Determine the [X, Y] coordinate at the center of the cell enclosing the given text.  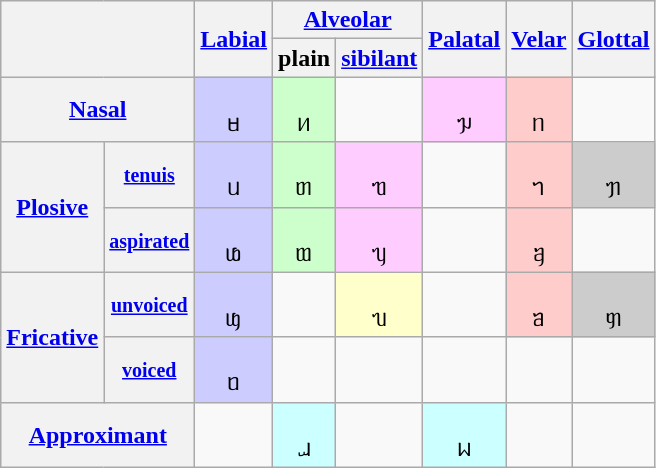
ᥝ [234, 370]
aspirated [150, 240]
ᥜ [234, 304]
sibilant [380, 58]
ᥙ [234, 174]
ᥘ [304, 434]
ᥭ [464, 110]
Nasal [98, 110]
Labial [234, 39]
ᥒ [539, 110]
Alveolar [348, 20]
plain [304, 58]
ᥔ [380, 304]
ᥡ [380, 240]
ᥑ [539, 304]
ᥖ [304, 174]
ᥢ [304, 110]
ᥐ [539, 174]
ᥠ [539, 240]
tenuis [150, 174]
Velar [539, 39]
Plosive [52, 207]
Fricative [52, 337]
ᥞ [614, 304]
ᥗ [304, 240]
Palatal [464, 39]
ᥚ [234, 240]
ᥛ [234, 110]
voiced [150, 370]
ᥟ [614, 174]
ᥓ [380, 174]
unvoiced [150, 304]
ᥕ [464, 434]
Glottal [614, 39]
Approximant [98, 434]
